Pinpoint the cell where the given text exists, returning its (x, y) midpoint coordinate. 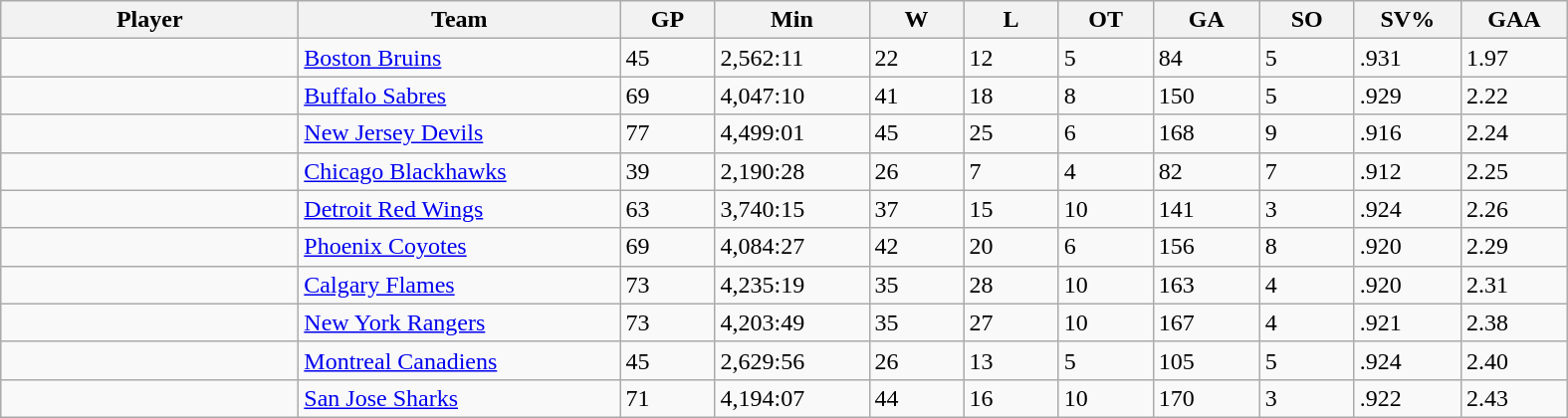
105 (1207, 360)
9 (1306, 133)
2.24 (1513, 133)
16 (1011, 398)
13 (1011, 360)
GAA (1513, 20)
SV% (1408, 20)
163 (1207, 285)
1.97 (1513, 58)
4,047:10 (792, 96)
4,203:49 (792, 322)
2.38 (1513, 322)
82 (1207, 171)
.929 (1408, 96)
141 (1207, 209)
GP (667, 20)
4,235:19 (792, 285)
.922 (1408, 398)
W (916, 20)
New York Rangers (460, 322)
Player (149, 20)
New Jersey Devils (460, 133)
28 (1011, 285)
4,084:27 (792, 247)
GA (1207, 20)
L (1011, 20)
15 (1011, 209)
2.43 (1513, 398)
3,740:15 (792, 209)
2.26 (1513, 209)
Phoenix Coyotes (460, 247)
37 (916, 209)
Chicago Blackhawks (460, 171)
.912 (1408, 171)
2,562:11 (792, 58)
Boston Bruins (460, 58)
42 (916, 247)
2.40 (1513, 360)
2.29 (1513, 247)
156 (1207, 247)
Team (460, 20)
170 (1207, 398)
167 (1207, 322)
27 (1011, 322)
SO (1306, 20)
.931 (1408, 58)
Montreal Canadiens (460, 360)
18 (1011, 96)
2.22 (1513, 96)
77 (667, 133)
Calgary Flames (460, 285)
Min (792, 20)
2,190:28 (792, 171)
41 (916, 96)
2.31 (1513, 285)
4,499:01 (792, 133)
2.25 (1513, 171)
12 (1011, 58)
San Jose Sharks (460, 398)
150 (1207, 96)
84 (1207, 58)
22 (916, 58)
OT (1105, 20)
20 (1011, 247)
.921 (1408, 322)
168 (1207, 133)
4,194:07 (792, 398)
2,629:56 (792, 360)
71 (667, 398)
63 (667, 209)
Detroit Red Wings (460, 209)
25 (1011, 133)
39 (667, 171)
44 (916, 398)
Buffalo Sabres (460, 96)
.916 (1408, 133)
